Pinpoint the cell where the given text exists, returning its (x, y) midpoint coordinate. 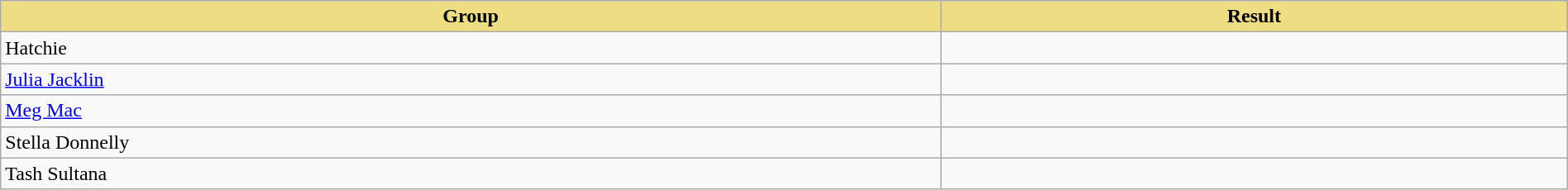
Group (471, 17)
Stella Donnelly (471, 142)
Meg Mac (471, 111)
Result (1254, 17)
Hatchie (471, 48)
Tash Sultana (471, 173)
Julia Jacklin (471, 79)
